Return the (x, y) coordinate for the center point of the cell that contains the specified text.  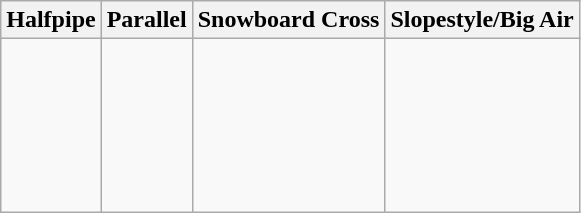
Slopestyle/Big Air (482, 20)
Snowboard Cross (288, 20)
Parallel (146, 20)
Halfpipe (51, 20)
